Determine the (X, Y) coordinate at the center of the cell enclosing the given text.  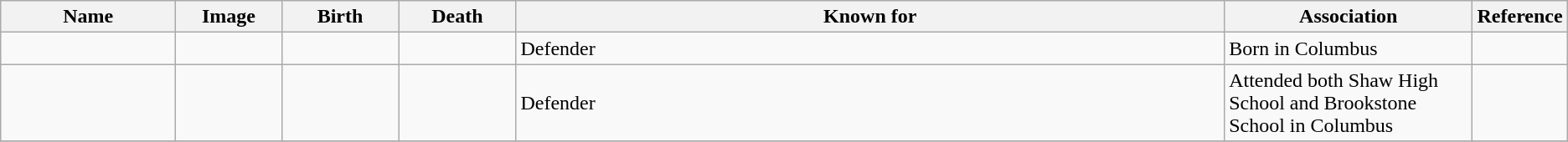
Attended both Shaw High School and Brookstone School in Columbus (1349, 103)
Image (230, 17)
Known for (870, 17)
Association (1349, 17)
Birth (340, 17)
Name (89, 17)
Born in Columbus (1349, 48)
Death (457, 17)
Reference (1519, 17)
